Provide the (x, y) coordinate of the cell's center where the given text is located.  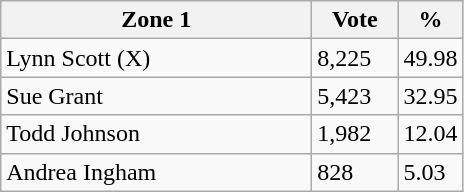
32.95 (430, 96)
5,423 (355, 96)
5.03 (430, 172)
828 (355, 172)
1,982 (355, 134)
Sue Grant (156, 96)
% (430, 20)
49.98 (430, 58)
8,225 (355, 58)
Vote (355, 20)
Zone 1 (156, 20)
12.04 (430, 134)
Lynn Scott (X) (156, 58)
Andrea Ingham (156, 172)
Todd Johnson (156, 134)
